Search for the cell housing the specified text and yield its (X, Y) center coordinate. 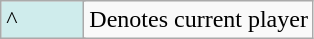
^ (42, 20)
Denotes current player (199, 20)
